Scan for the cell matching the given text and deliver its (X, Y) coordinate at center. 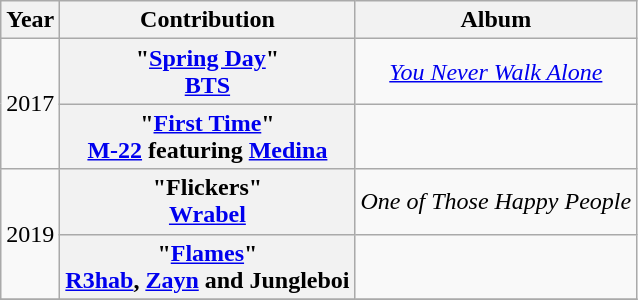
2017 (30, 104)
One of Those Happy People (496, 202)
"Flickers"Wrabel (208, 202)
Year (30, 20)
"Flames"R3hab, Zayn and Jungleboi (208, 266)
"First Time"M-22 featuring Medina (208, 136)
2019 (30, 234)
Contribution (208, 20)
Album (496, 20)
You Never Walk Alone (496, 72)
"Spring Day"BTS (208, 72)
